Pinpoint the cell where the given text exists, returning its (x, y) midpoint coordinate. 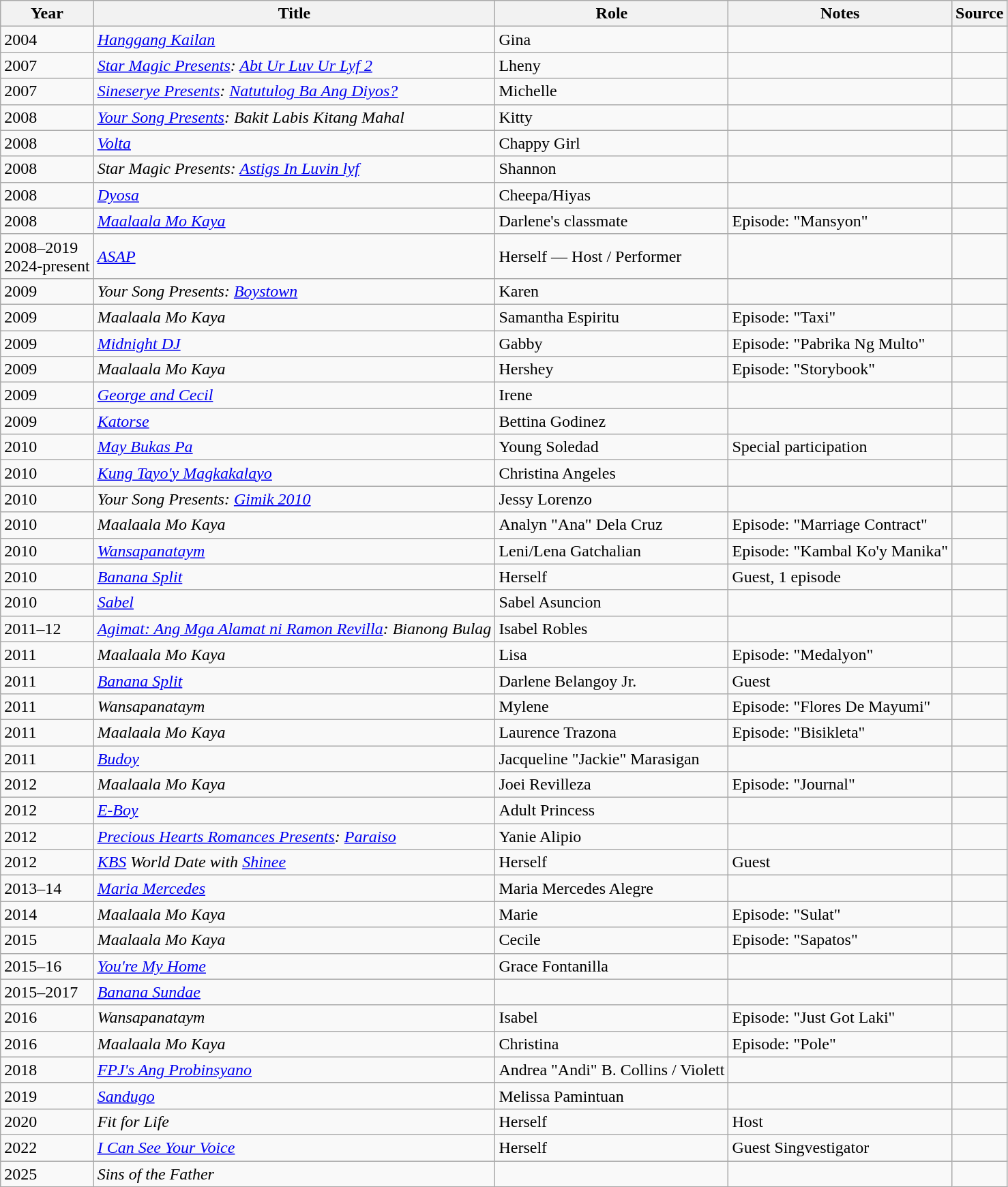
Shannon (612, 169)
Kitty (612, 117)
Volta (295, 143)
Young Soledad (612, 447)
Episode: "Sulat" (840, 914)
Your Song Presents: Bakit Labis Kitang Mahal (295, 117)
Melissa Pamintuan (612, 1096)
Karen (612, 291)
2004 (47, 40)
Cheepa/Hiyas (612, 195)
Host (840, 1122)
Isabel Robles (612, 629)
Agimat: Ang Mga Alamat ni Ramon Revilla: Bianong Bulag (295, 629)
Lisa (612, 655)
Yanie Alipio (612, 837)
2008–2019 2024-present (47, 256)
Adult Princess (612, 811)
Episode: "Bisikleta" (840, 732)
Leni/Lena Gatchalian (612, 551)
George and Cecil (295, 395)
Episode: "Sapatos" (840, 940)
Title (295, 14)
Episode: "Kambal Ko'y Manika" (840, 551)
Role (612, 14)
Midnight DJ (295, 343)
I Can See Your Voice (295, 1147)
Kung Tayo'y Magkakalayo (295, 473)
Sandugo (295, 1096)
Analyn "Ana" Dela Cruz (612, 525)
FPJ's Ang Probinsyano (295, 1070)
Notes (840, 14)
Star Magic Presents: Abt Ur Luv Ur Lyf 2 (295, 65)
Your Song Presents: Boystown (295, 291)
Your Song Presents: Gimik 2010 (295, 499)
May Bukas Pa (295, 447)
Hershey (612, 370)
2019 (47, 1096)
Chappy Girl (612, 143)
Budoy (295, 759)
Episode: "Journal" (840, 785)
Source (979, 14)
Gina (612, 40)
Episode: "Marriage Contract" (840, 525)
Episode: "Mansyon" (840, 221)
Isabel (612, 1018)
Fit for Life (295, 1122)
Grace Fontanilla (612, 966)
2013–14 (47, 888)
Dyosa (295, 195)
Marie (612, 914)
Episode: "Storybook" (840, 370)
Episode: "Medalyon" (840, 655)
Lheny (612, 65)
ASAP (295, 256)
Hanggang Kailan (295, 40)
Episode: "Pole" (840, 1044)
Katorse (295, 421)
Guest Singvestigator (840, 1147)
Special participation (840, 447)
2014 (47, 914)
Joei Revilleza (612, 785)
Irene (612, 395)
2018 (47, 1070)
Episode: "Flores De Mayumi" (840, 706)
KBS World Date with Shinee (295, 862)
2015 (47, 940)
Jacqueline "Jackie" Marasigan (612, 759)
Herself — Host / Performer (612, 256)
Banana Sundae (295, 992)
2020 (47, 1122)
Michelle (612, 91)
2015–16 (47, 966)
Sabel Asuncion (612, 603)
Cecile (612, 940)
Sineserye Presents: Natutulog Ba Ang Diyos? (295, 91)
2015–2017 (47, 992)
Samantha Espiritu (612, 317)
Episode: "Just Got Laki" (840, 1018)
Sabel (295, 603)
Bettina Godinez (612, 421)
2022 (47, 1147)
2025 (47, 1173)
Mylene (612, 706)
Christina (612, 1044)
Sins of the Father (295, 1173)
E-Boy (295, 811)
Maria Mercedes Alegre (612, 888)
Andrea "Andi" B. Collins / Violett (612, 1070)
Episode: "Pabrika Ng Multo" (840, 343)
Darlene Belangoy Jr. (612, 680)
Darlene's classmate (612, 221)
Precious Hearts Romances Presents: Paraiso (295, 837)
Guest, 1 episode (840, 577)
2011–12 (47, 629)
Star Magic Presents: Astigs In Luvin lyf (295, 169)
Christina Angeles (612, 473)
Laurence Trazona (612, 732)
Episode: "Taxi" (840, 317)
Year (47, 14)
Gabby (612, 343)
You're My Home (295, 966)
Maria Mercedes (295, 888)
Jessy Lorenzo (612, 499)
